Pinpoint the cell where the given text exists, returning its [X, Y] midpoint coordinate. 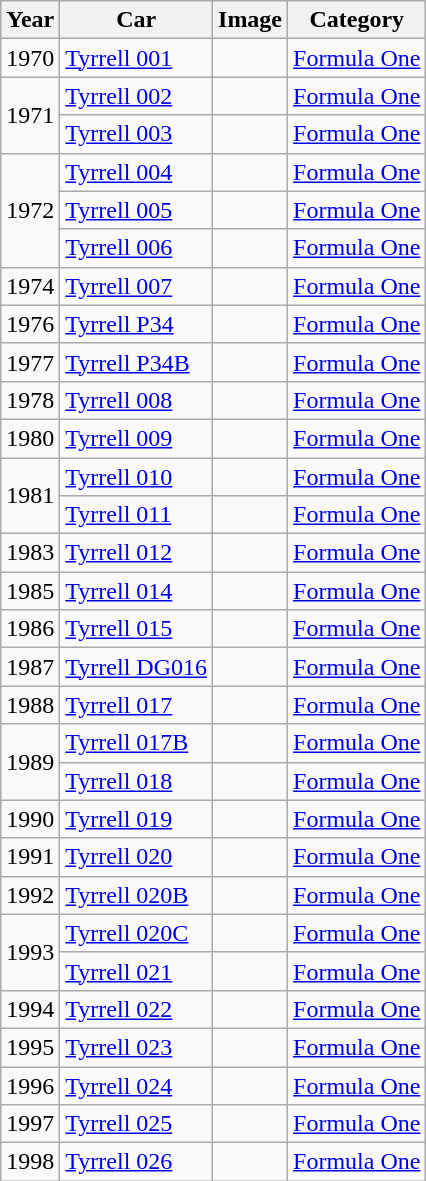
1987 [30, 667]
Tyrrell 018 [136, 781]
Tyrrell 022 [136, 1009]
1981 [30, 496]
Tyrrell 012 [136, 553]
Tyrrell 017 [136, 705]
Tyrrell 020C [136, 933]
1989 [30, 762]
1990 [30, 819]
Tyrrell 015 [136, 629]
Category [357, 20]
1972 [30, 210]
Tyrrell 005 [136, 210]
Tyrrell 014 [136, 591]
Tyrrell 010 [136, 477]
1994 [30, 1009]
1985 [30, 591]
1996 [30, 1085]
Tyrrell 021 [136, 971]
1995 [30, 1047]
Tyrrell 001 [136, 58]
1986 [30, 629]
Tyrrell 020 [136, 857]
Tyrrell 020B [136, 895]
Tyrrell 026 [136, 1162]
Tyrrell 025 [136, 1124]
1991 [30, 857]
Tyrrell 003 [136, 134]
Tyrrell 002 [136, 96]
1970 [30, 58]
1980 [30, 438]
Tyrrell P34B [136, 362]
Tyrrell 011 [136, 515]
1998 [30, 1162]
1974 [30, 286]
Tyrrell 006 [136, 248]
1976 [30, 324]
1983 [30, 553]
Tyrrell 004 [136, 172]
Tyrrell 024 [136, 1085]
1993 [30, 952]
1978 [30, 400]
1992 [30, 895]
Tyrrell 019 [136, 819]
Tyrrell 009 [136, 438]
Tyrrell P34 [136, 324]
1997 [30, 1124]
Tyrrell 023 [136, 1047]
1988 [30, 705]
1977 [30, 362]
Tyrrell DG016 [136, 667]
Tyrrell 017B [136, 743]
Tyrrell 008 [136, 400]
Image [250, 20]
Car [136, 20]
Tyrrell 007 [136, 286]
Year [30, 20]
1971 [30, 115]
